Determine the [X, Y] coordinate at the center of the cell enclosing the given text.  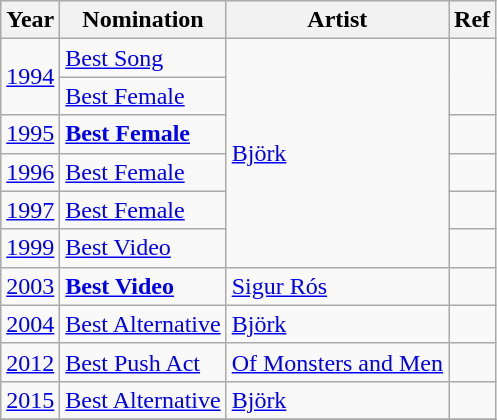
Nomination [143, 20]
Year [30, 20]
Best Push Act [143, 362]
Best Song [143, 58]
Sigur Rós [337, 286]
2003 [30, 286]
1996 [30, 172]
Ref [472, 20]
2015 [30, 400]
1994 [30, 77]
1999 [30, 248]
2004 [30, 324]
Artist [337, 20]
1997 [30, 210]
2012 [30, 362]
Of Monsters and Men [337, 362]
1995 [30, 134]
